Return [x, y] of the center of cell containing provided text 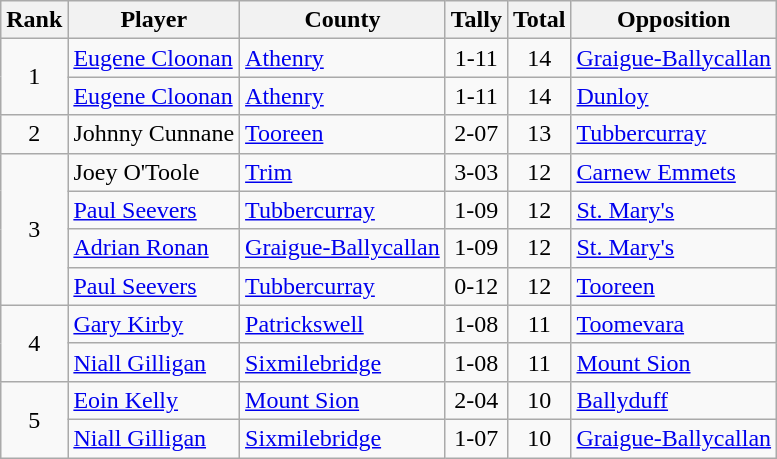
1-07 [476, 438]
5 [34, 419]
Opposition [674, 20]
Trim [343, 172]
Rank [34, 20]
Carnew Emmets [674, 172]
3-03 [476, 172]
Ballyduff [674, 400]
Eoin Kelly [154, 400]
Johnny Cunnane [154, 134]
Dunloy [674, 96]
0-12 [476, 286]
2 [34, 134]
1 [34, 77]
13 [539, 134]
Gary Kirby [154, 324]
Joey O'Toole [154, 172]
2-07 [476, 134]
County [343, 20]
3 [34, 229]
4 [34, 343]
Player [154, 20]
Patrickswell [343, 324]
Total [539, 20]
2-04 [476, 400]
Adrian Ronan [154, 248]
Tally [476, 20]
Toomevara [674, 324]
